Detect which cell encompasses the target text, then output its (x, y) center coordinate. 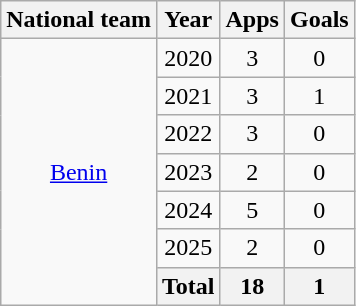
Year (188, 20)
Apps (252, 20)
18 (252, 286)
2020 (188, 58)
Goals (319, 20)
2024 (188, 210)
2025 (188, 248)
Total (188, 286)
2023 (188, 172)
2022 (188, 134)
2021 (188, 96)
National team (79, 20)
5 (252, 210)
Benin (79, 172)
